From the cell containing the given text, extract its center point as (X, Y) coordinate. 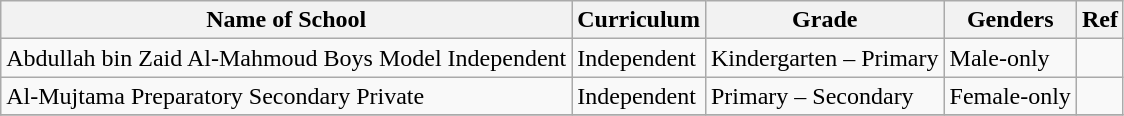
Kindergarten – Primary (824, 58)
Ref (1100, 20)
Primary – Secondary (824, 96)
Al-Mujtama Preparatory Secondary Private (286, 96)
Grade (824, 20)
Abdullah bin Zaid Al-Mahmoud Boys Model Independent (286, 58)
Curriculum (639, 20)
Male-only (1010, 58)
Name of School (286, 20)
Genders (1010, 20)
Female-only (1010, 96)
